Locate the cell with the specified text and output its (x, y) center coordinate. 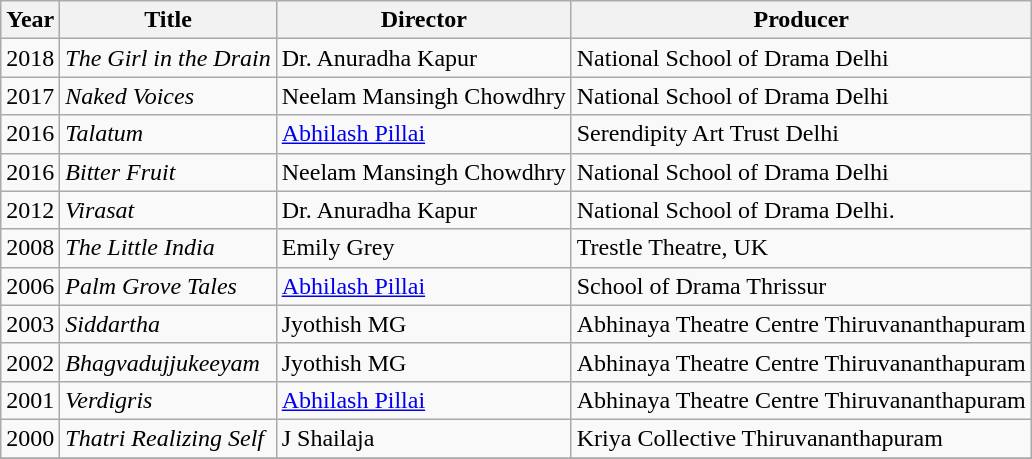
Title (168, 20)
J Shailaja (424, 438)
Siddartha (168, 324)
Thatri Realizing Self (168, 438)
Bitter Fruit (168, 172)
Kriya Collective Thiruvananthapuram (801, 438)
Bhagvadujjukeeyam (168, 362)
National School of Drama Delhi. (801, 210)
2006 (30, 286)
Verdigris (168, 400)
The Little India (168, 248)
School of Drama Thrissur (801, 286)
2003 (30, 324)
2012 (30, 210)
Palm Grove Tales (168, 286)
Director (424, 20)
Trestle Theatre, UK (801, 248)
Talatum (168, 134)
2018 (30, 58)
2001 (30, 400)
2002 (30, 362)
2000 (30, 438)
Producer (801, 20)
Virasat (168, 210)
The Girl in the Drain (168, 58)
Emily Grey (424, 248)
Naked Voices (168, 96)
Serendipity Art Trust Delhi (801, 134)
Year (30, 20)
2008 (30, 248)
2017 (30, 96)
